Scan for the cell matching the given text and deliver its (x, y) coordinate at center. 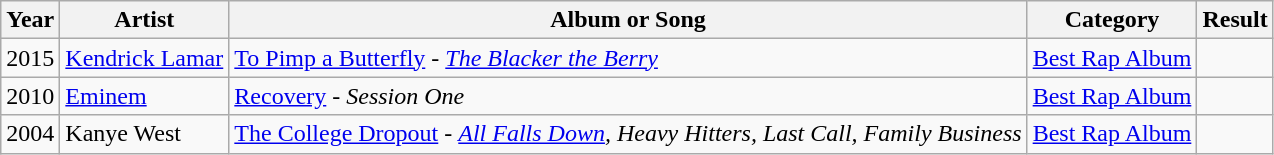
2010 (30, 96)
2004 (30, 134)
Kendrick Lamar (144, 58)
The College Dropout - All Falls Down, Heavy Hitters, Last Call, Family Business (628, 134)
Category (1112, 20)
Year (30, 20)
Kanye West (144, 134)
Eminem (144, 96)
Result (1235, 20)
To Pimp a Butterfly - The Blacker the Berry (628, 58)
Album or Song (628, 20)
2015 (30, 58)
Artist (144, 20)
Recovery - Session One (628, 96)
